Extract the [x, y] coordinate from the center of the cell holding the provided text.  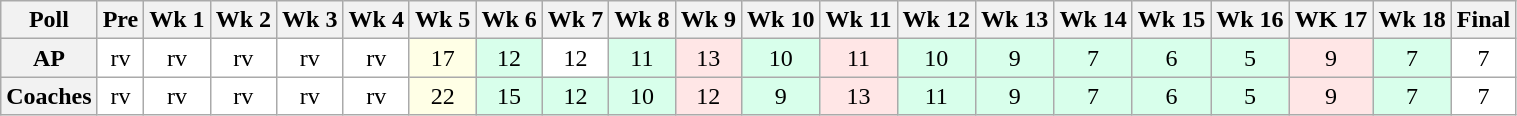
Wk 7 [575, 20]
Wk 13 [1014, 20]
15 [509, 96]
Wk 8 [642, 20]
Wk 18 [1412, 20]
Wk 14 [1093, 20]
Wk 15 [1171, 20]
Wk 4 [376, 20]
AP [49, 58]
Wk 9 [708, 20]
WK 17 [1331, 20]
Wk 2 [243, 20]
Wk 12 [936, 20]
Wk 11 [858, 20]
Pre [120, 20]
Wk 5 [442, 20]
Poll [49, 20]
Final [1483, 20]
Wk 3 [310, 20]
22 [442, 96]
Coaches [49, 96]
Wk 10 [781, 20]
Wk 16 [1250, 20]
17 [442, 58]
Wk 6 [509, 20]
Wk 1 [177, 20]
